Detect which cell encompasses the target text, then output its (x, y) center coordinate. 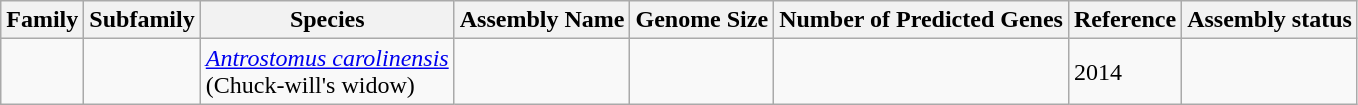
Assembly status (1270, 20)
Assembly Name (542, 20)
Number of Predicted Genes (922, 20)
Genome Size (702, 20)
Subfamily (142, 20)
2014 (1124, 72)
Antrostomus carolinensis(Chuck-will's widow) (327, 72)
Family (42, 20)
Reference (1124, 20)
Species (327, 20)
